Scan for the cell matching the given text and deliver its [X, Y] coordinate at center. 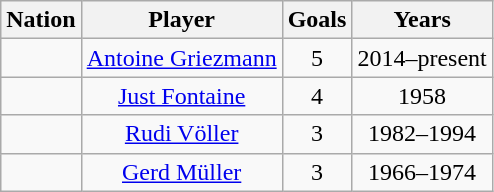
1958 [422, 96]
Rudi Völler [182, 134]
Gerd Müller [182, 172]
Antoine Griezmann [182, 58]
Goals [317, 20]
1966–1974 [422, 172]
Nation [41, 20]
2014–present [422, 58]
Player [182, 20]
Years [422, 20]
1982–1994 [422, 134]
Just Fontaine [182, 96]
4 [317, 96]
5 [317, 58]
